Extract the [X, Y] coordinate from the center of the cell holding the provided text.  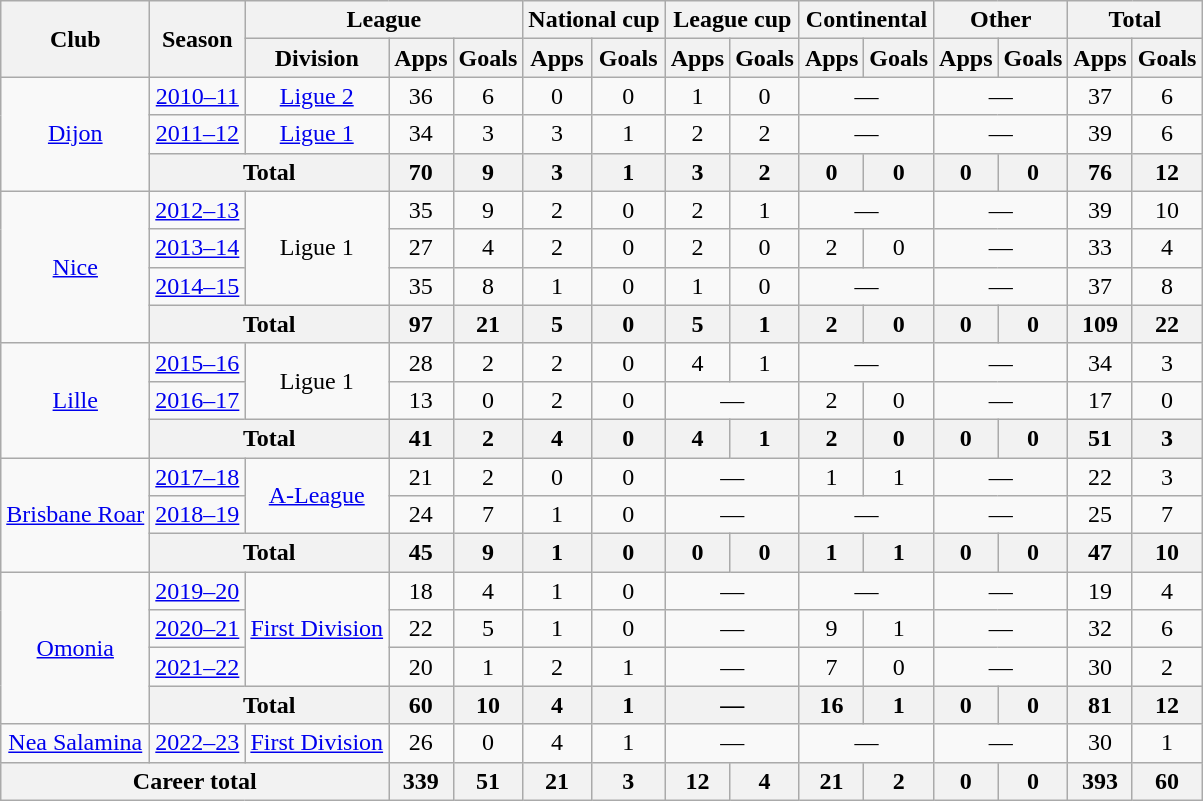
41 [421, 438]
Season [198, 39]
Continental [866, 20]
2022–23 [198, 743]
League [384, 20]
2019–20 [198, 591]
24 [421, 515]
32 [1100, 629]
2017–18 [198, 477]
National cup [594, 20]
76 [1100, 172]
A-League [317, 496]
26 [421, 743]
2011–12 [198, 134]
2010–11 [198, 96]
Brisbane Roar [76, 515]
28 [421, 362]
81 [1100, 705]
16 [831, 705]
Club [76, 39]
Ligue 2 [317, 96]
Lille [76, 400]
2012–13 [198, 210]
2018–19 [198, 515]
Career total [195, 781]
Omonia [76, 648]
Dijon [76, 134]
Nice [76, 267]
339 [421, 781]
20 [421, 667]
36 [421, 96]
13 [421, 400]
2021–22 [198, 667]
2020–21 [198, 629]
League cup [732, 20]
27 [421, 248]
25 [1100, 515]
70 [421, 172]
45 [421, 553]
2016–17 [198, 400]
19 [1100, 591]
47 [1100, 553]
97 [421, 324]
17 [1100, 400]
33 [1100, 248]
18 [421, 591]
Division [317, 58]
393 [1100, 781]
Other [1001, 20]
109 [1100, 324]
2015–16 [198, 362]
2014–15 [198, 286]
2013–14 [198, 248]
Nea Salamina [76, 743]
